Output the [x, y] coordinate of the center of the cell containing the given text.  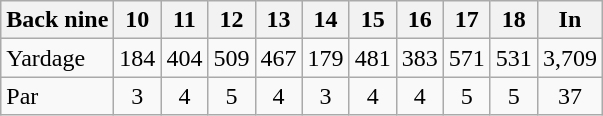
12 [232, 20]
11 [184, 20]
467 [278, 58]
509 [232, 58]
481 [372, 58]
Yardage [58, 58]
3,709 [570, 58]
37 [570, 96]
In [570, 20]
10 [138, 20]
Par [58, 96]
Back nine [58, 20]
383 [420, 58]
179 [326, 58]
404 [184, 58]
184 [138, 58]
18 [514, 20]
16 [420, 20]
571 [466, 58]
17 [466, 20]
14 [326, 20]
531 [514, 58]
15 [372, 20]
13 [278, 20]
